Search for the cell housing the specified text and yield its (X, Y) center coordinate. 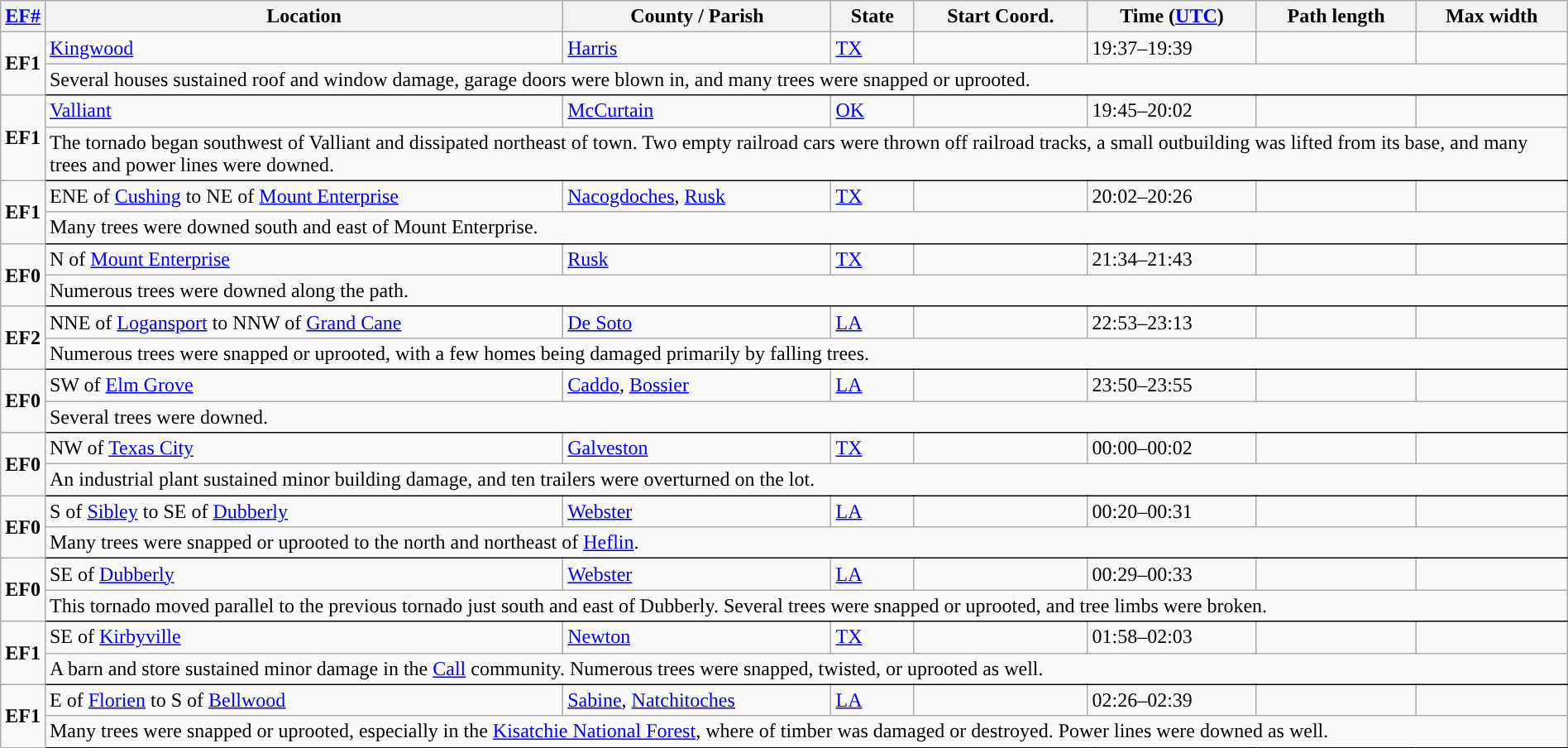
Several houses sustained roof and window damage, garage doors were blown in, and many trees were snapped or uprooted. (806, 79)
23:50–23:55 (1172, 385)
Max width (1492, 17)
An industrial plant sustained minor building damage, and ten trailers were overturned on the lot. (806, 480)
19:45–20:02 (1172, 111)
ENE of Cushing to NE of Mount Enterprise (304, 196)
S of Sibley to SE of Dubberly (304, 511)
02:26–02:39 (1172, 700)
A barn and store sustained minor damage in the Call community. Numerous trees were snapped, twisted, or uprooted as well. (806, 669)
SW of Elm Grove (304, 385)
OK (872, 111)
E of Florien to S of Bellwood (304, 700)
NW of Texas City (304, 448)
Sabine, Natchitoches (697, 700)
Many trees were downed south and east of Mount Enterprise. (806, 228)
Nacogdoches, Rusk (697, 196)
Galveston (697, 448)
Location (304, 17)
Rusk (697, 259)
McCurtain (697, 111)
01:58–02:03 (1172, 637)
Valliant (304, 111)
EF# (23, 17)
Start Coord. (1001, 17)
00:00–00:02 (1172, 448)
20:02–20:26 (1172, 196)
State (872, 17)
N of Mount Enterprise (304, 259)
County / Parish (697, 17)
Kingwood (304, 48)
Caddo, Bossier (697, 385)
SE of Dubberly (304, 574)
19:37–19:39 (1172, 48)
EF2 (23, 338)
00:20–00:31 (1172, 511)
Newton (697, 637)
Path length (1336, 17)
22:53–23:13 (1172, 322)
NNE of Logansport to NNW of Grand Cane (304, 322)
Numerous trees were downed along the path. (806, 290)
Several trees were downed. (806, 416)
Numerous trees were snapped or uprooted, with a few homes being damaged primarily by falling trees. (806, 353)
00:29–00:33 (1172, 574)
SE of Kirbyville (304, 637)
Time (UTC) (1172, 17)
Many trees were snapped or uprooted to the north and northeast of Heflin. (806, 543)
21:34–21:43 (1172, 259)
De Soto (697, 322)
Harris (697, 48)
